From the cell containing the given text, extract its center point as (X, Y) coordinate. 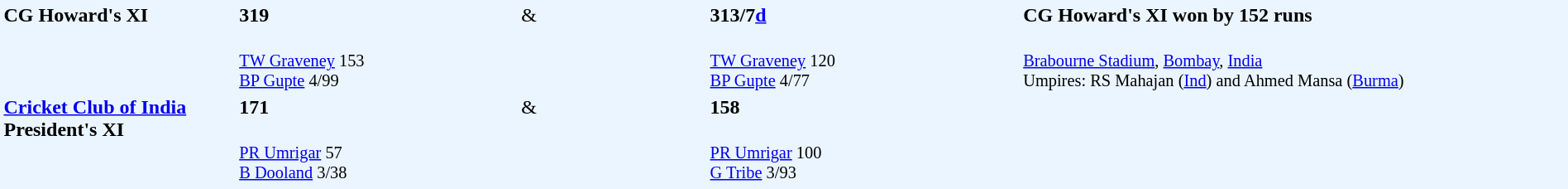
CG Howard's XI (119, 47)
Brabourne Stadium, Bombay, India Umpires: RS Mahajan (Ind) and Ahmed Mansa (Burma) (1293, 107)
CG Howard's XI won by 152 runs (1293, 15)
TW Graveney 120 BP Gupte 4/77 (864, 61)
158 (864, 107)
171 (378, 107)
319 (378, 15)
PR Umrigar 57 B Dooland 3/38 (378, 153)
Cricket Club of India President's XI (119, 139)
PR Umrigar 100 G Tribe 3/93 (864, 153)
TW Graveney 153 BP Gupte 4/99 (378, 61)
313/7d (864, 15)
